Search for the cell housing the specified text and yield its [x, y] center coordinate. 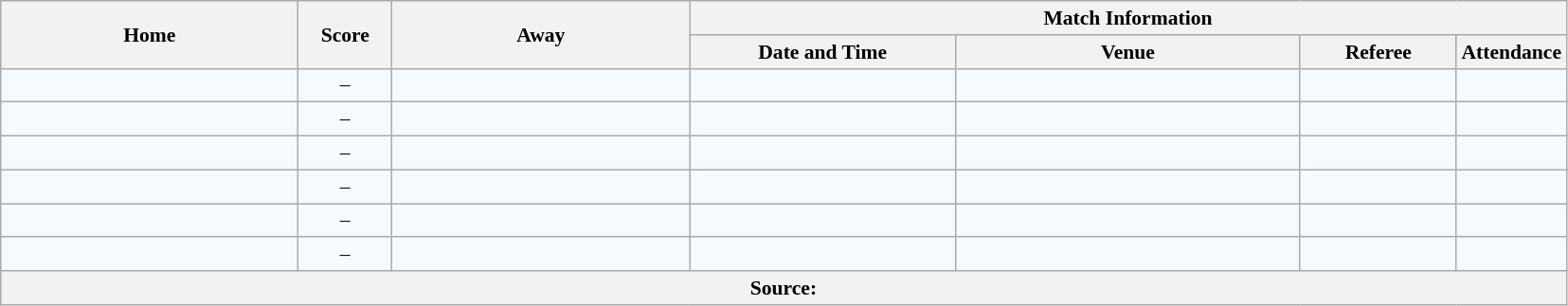
Venue [1128, 52]
Date and Time [822, 52]
Source: [784, 288]
Attendance [1511, 52]
Referee [1378, 52]
Match Information [1127, 18]
Away [541, 34]
Home [150, 34]
Score [345, 34]
